From the cell containing the given text, extract its center point as [x, y] coordinate. 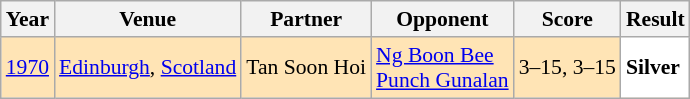
1970 [28, 68]
Venue [148, 19]
Partner [306, 19]
Result [656, 19]
Year [28, 19]
Ng Boon Bee Punch Gunalan [442, 68]
Edinburgh, Scotland [148, 68]
Tan Soon Hoi [306, 68]
Score [568, 19]
Opponent [442, 19]
3–15, 3–15 [568, 68]
Silver [656, 68]
